Capture the cell that displays the provided text and extract its (X, Y) central coordinate. 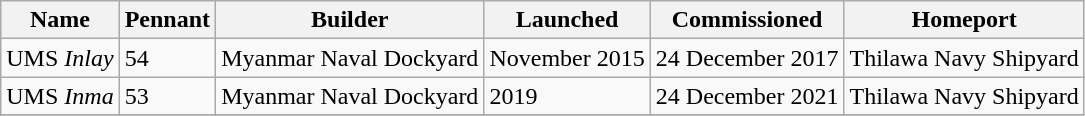
Builder (350, 20)
Name (60, 20)
24 December 2017 (747, 58)
UMS Inma (60, 96)
November 2015 (567, 58)
UMS Inlay (60, 58)
24 December 2021 (747, 96)
Pennant (167, 20)
Homeport (964, 20)
Commissioned (747, 20)
Launched (567, 20)
53 (167, 96)
54 (167, 58)
2019 (567, 96)
